Output the [x, y] coordinate of the center of the cell containing the given text.  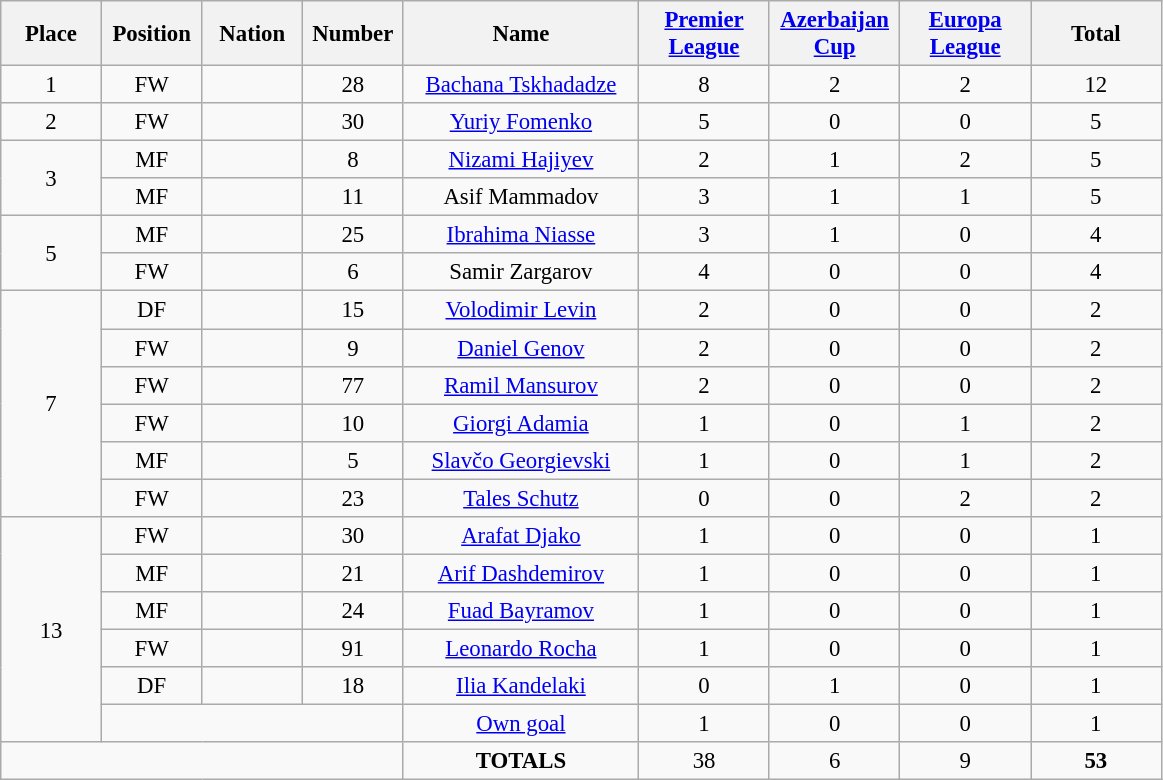
Nation [252, 34]
Slavčo Georgievski [521, 460]
TOTALS [521, 761]
7 [52, 404]
Nizami Hajiyev [521, 160]
Giorgi Adamia [521, 423]
53 [1096, 761]
Fuad Bayramov [521, 611]
Daniel Genov [521, 348]
13 [52, 630]
Total [1096, 34]
Leonardo Rocha [521, 648]
91 [354, 648]
Azerbaijan Cup [834, 34]
24 [354, 611]
10 [354, 423]
Yuriy Fomenko [521, 122]
Position [152, 34]
Bachana Tskhadadze [521, 85]
12 [1096, 85]
Asif Mammadov [521, 197]
Ilia Kandelaki [521, 686]
Europa League [966, 34]
Own goal [521, 724]
18 [354, 686]
25 [354, 235]
Volodimir Levin [521, 310]
Place [52, 34]
Ramil Mansurov [521, 385]
21 [354, 573]
Premier League [704, 34]
Tales Schutz [521, 498]
Arif Dashdemirov [521, 573]
28 [354, 85]
Number [354, 34]
Arafat Djako [521, 536]
38 [704, 761]
Ibrahima Niasse [521, 235]
15 [354, 310]
77 [354, 385]
11 [354, 197]
23 [354, 498]
Name [521, 34]
Samir Zargarov [521, 273]
